Detect which cell encompasses the target text, then output its (X, Y) center coordinate. 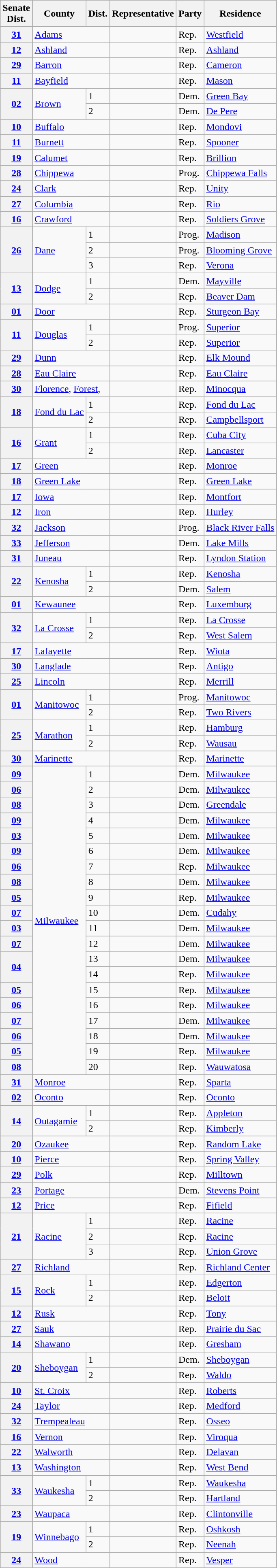
Hurley (240, 512)
Party (190, 14)
7 (98, 866)
Adams (71, 34)
Black River Falls (240, 528)
5 (98, 836)
Wiota (240, 651)
Medford (240, 1406)
Dunn (71, 358)
Lafayette (71, 651)
Lyndon Station (240, 558)
Vesper (240, 1560)
Lancaster (240, 451)
Representative (143, 14)
Sauk (71, 1329)
Kimberly (240, 1128)
Lincoln (71, 681)
Spooner (240, 142)
Crawford (71, 219)
Antigo (240, 666)
Mondovi (240, 127)
Greendale (240, 805)
Price (71, 1206)
Lake Mills (240, 543)
Portage (71, 1190)
De Pere (240, 111)
Grant (59, 443)
4 (98, 820)
Iowa (71, 497)
Juneau (71, 558)
Trempealeau (71, 1421)
Spring Valley (240, 1159)
Wauwatosa (240, 1067)
Florence, Forest, (71, 389)
Outagamie (59, 1121)
Two Rivers (240, 713)
Ozaukee (71, 1144)
Calumet (71, 157)
9 (98, 897)
Gresham (240, 1344)
Buffalo (71, 127)
Winnebago (59, 1537)
Iron (71, 512)
Wausau (240, 743)
Waupaca (71, 1514)
Clark (71, 188)
Langlade (71, 666)
Luxemburg (240, 604)
Vernon (71, 1437)
Montfort (240, 497)
Delavan (240, 1452)
Residence (240, 14)
Washington (71, 1468)
Dist. (98, 14)
West Salem (240, 635)
Appleton (240, 1113)
Clintonville (240, 1514)
Union Grove (240, 1252)
Polk (71, 1174)
21 (16, 1236)
Blooming Grove (240, 250)
Douglas (59, 335)
Walworth (71, 1452)
Hartland (240, 1498)
Green Bay (240, 96)
Dane (59, 250)
Oshkosh (240, 1529)
Burnett (71, 142)
Soldiers Grove (240, 219)
County (59, 14)
Richland Center (240, 1267)
Prairie du Sac (240, 1329)
Random Lake (240, 1144)
Tony (240, 1313)
Stevens Point (240, 1190)
Jackson (71, 528)
Door (71, 312)
Westfield (240, 34)
Rock (59, 1290)
Jefferson (71, 543)
Taylor (71, 1406)
Milltown (240, 1174)
Kewaunee (71, 604)
Hamburg (240, 728)
Green (71, 466)
Verona (240, 266)
8 (98, 882)
Campbellsport (240, 419)
Barron (71, 65)
Sturgeon Bay (240, 312)
Columbia (71, 204)
Brillion (240, 157)
Merrill (240, 681)
Bayfield (71, 81)
Beaver Dam (240, 296)
West Bend (240, 1468)
Madison (240, 235)
Richland (71, 1267)
Rio (240, 204)
Marathon (59, 736)
Mayville (240, 281)
St. Croix (71, 1390)
Cudahy (240, 913)
Beloit (240, 1298)
Mason (240, 81)
Neenah (240, 1545)
Elk Mound (240, 358)
Cameron (240, 65)
Chippewa Falls (240, 173)
Minocqua (240, 389)
Chippewa (71, 173)
Salem (240, 589)
Sparta (240, 1082)
Fifield (240, 1206)
Pierce (71, 1159)
Waldo (240, 1375)
Rusk (71, 1313)
Roberts (240, 1390)
Cuba City (240, 435)
Unity (240, 188)
Osseo (240, 1421)
Viroqua (240, 1437)
6 (98, 851)
SenateDist. (16, 14)
Brown (59, 104)
26 (16, 250)
04 (16, 967)
Wood (71, 1560)
Shawano (71, 1344)
Edgerton (240, 1283)
Dodge (59, 289)
